Find where the given text appears and provide that cell's center as [X, Y] coordinate. 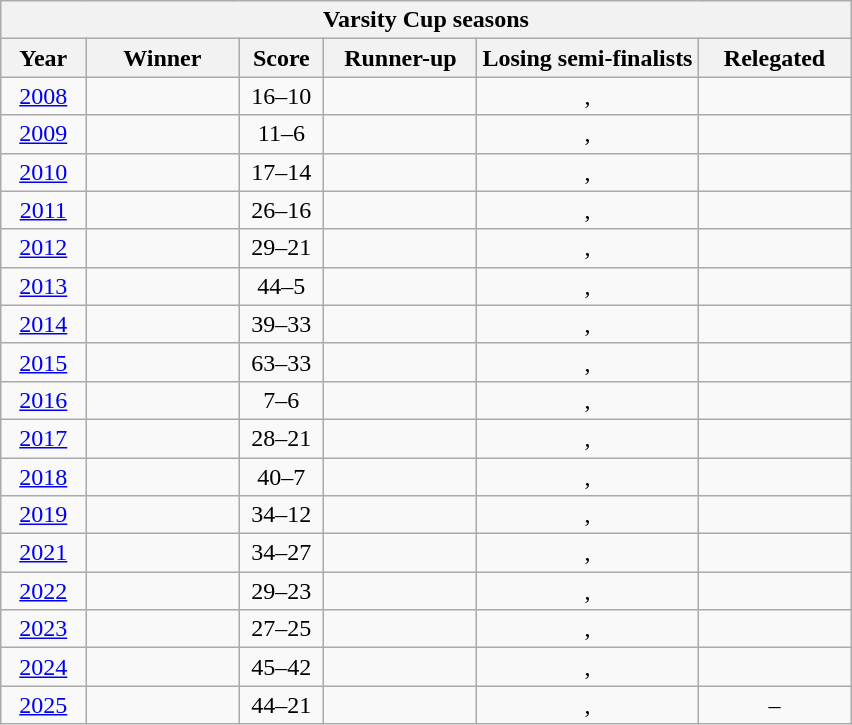
17–14 [282, 172]
2017 [44, 438]
2008 [44, 96]
2016 [44, 400]
2022 [44, 591]
63–33 [282, 362]
Winner [162, 58]
2010 [44, 172]
27–25 [282, 629]
44–5 [282, 286]
2012 [44, 248]
28–21 [282, 438]
Score [282, 58]
Varsity Cup seasons [426, 20]
Runner-up [400, 58]
34–12 [282, 515]
34–27 [282, 553]
11–6 [282, 134]
45–42 [282, 667]
7–6 [282, 400]
29–23 [282, 591]
39–33 [282, 324]
2019 [44, 515]
2014 [44, 324]
Relegated [774, 58]
2018 [44, 477]
2009 [44, 134]
2023 [44, 629]
Losing semi-finalists [588, 58]
2011 [44, 210]
29–21 [282, 248]
2024 [44, 667]
16–10 [282, 96]
Year [44, 58]
44–21 [282, 705]
2021 [44, 553]
40–7 [282, 477]
2025 [44, 705]
– [774, 705]
2015 [44, 362]
2013 [44, 286]
26–16 [282, 210]
